Search for the cell housing the specified text and yield its (X, Y) center coordinate. 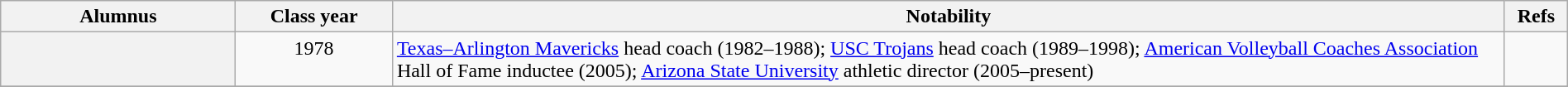
Alumnus (118, 17)
1978 (314, 60)
Notability (948, 17)
Refs (1536, 17)
Class year (314, 17)
